Determine the (x, y) coordinate at the center of the cell enclosing the given text.  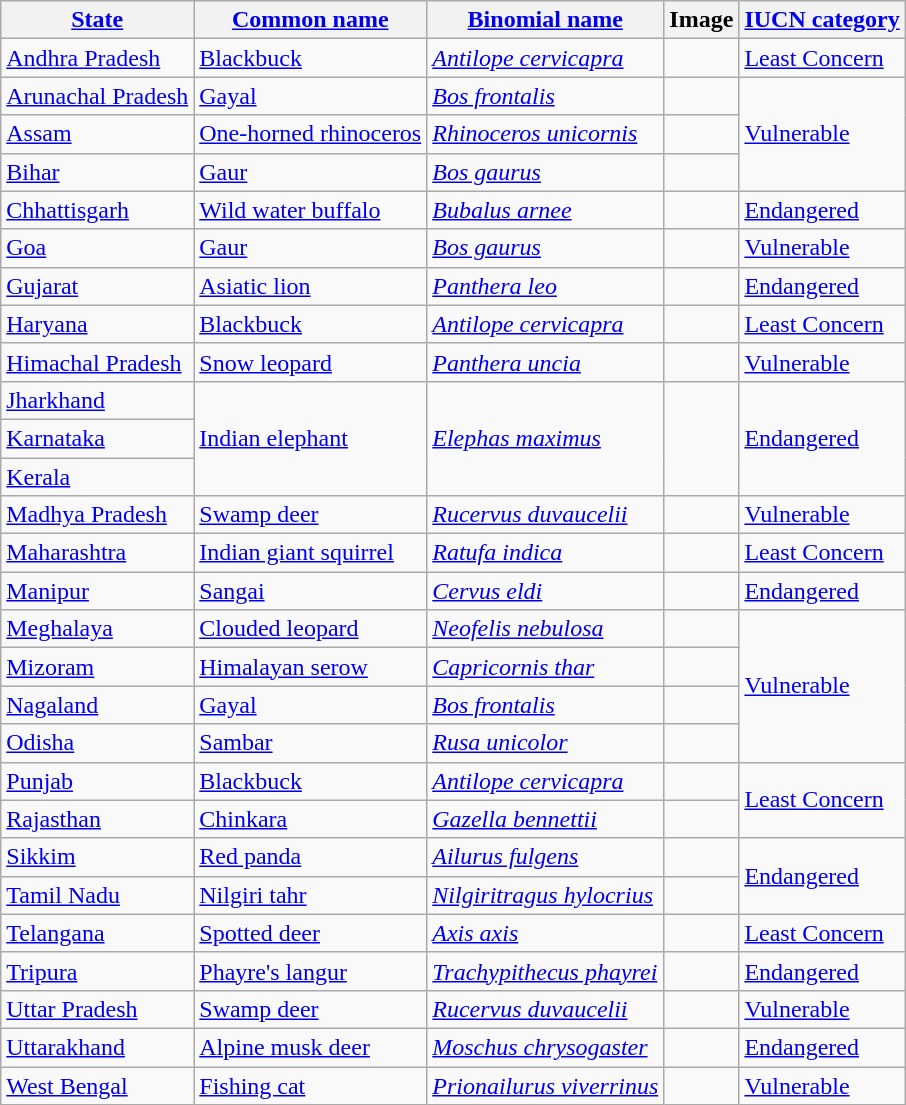
Manipur (98, 591)
State (98, 20)
Bubalus arnee (546, 210)
Nilgiritragus hylocrius (546, 895)
Sangai (310, 591)
Odisha (98, 743)
Asiatic lion (310, 286)
Mizoram (98, 667)
Gujarat (98, 286)
Fishing cat (310, 1085)
Haryana (98, 324)
Nilgiri tahr (310, 895)
Telangana (98, 933)
Red panda (310, 857)
Trachypithecus phayrei (546, 971)
Rajasthan (98, 819)
Uttar Pradesh (98, 1009)
Kerala (98, 477)
Elephas maximus (546, 438)
Tamil Nadu (98, 895)
Moschus chrysogaster (546, 1047)
IUCN category (822, 20)
Spotted deer (310, 933)
Binomial name (546, 20)
Arunachal Pradesh (98, 96)
Madhya Pradesh (98, 515)
Indian giant squirrel (310, 553)
Chinkara (310, 819)
Sikkim (98, 857)
Meghalaya (98, 629)
Assam (98, 134)
Nagaland (98, 705)
Capricornis thar (546, 667)
Himalayan serow (310, 667)
Alpine musk deer (310, 1047)
Karnataka (98, 438)
Uttarakhand (98, 1047)
Neofelis nebulosa (546, 629)
Phayre's langur (310, 971)
Cervus eldi (546, 591)
Snow leopard (310, 362)
Sambar (310, 743)
Wild water buffalo (310, 210)
Andhra Pradesh (98, 58)
Indian elephant (310, 438)
Panthera uncia (546, 362)
Gazella bennettii (546, 819)
Common name (310, 20)
Tripura (98, 971)
Axis axis (546, 933)
Himachal Pradesh (98, 362)
Panthera leo (546, 286)
Image (702, 20)
Ratufa indica (546, 553)
West Bengal (98, 1085)
Clouded leopard (310, 629)
Punjab (98, 781)
Rhinoceros unicornis (546, 134)
Goa (98, 248)
Maharashtra (98, 553)
Ailurus fulgens (546, 857)
One-horned rhinoceros (310, 134)
Jharkhand (98, 400)
Bihar (98, 172)
Prionailurus viverrinus (546, 1085)
Rusa unicolor (546, 743)
Chhattisgarh (98, 210)
